Scan for the cell matching the given text and deliver its [x, y] coordinate at center. 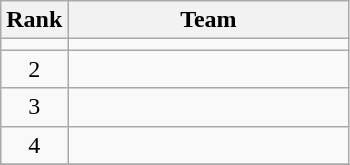
Rank [34, 20]
Team [208, 20]
4 [34, 145]
2 [34, 69]
3 [34, 107]
